Extract the (x, y) coordinate from the center of the cell holding the provided text.  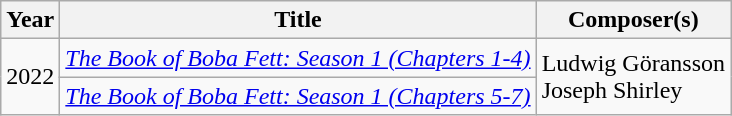
Ludwig GöranssonJoseph Shirley (633, 77)
Composer(s) (633, 20)
Title (298, 20)
2022 (30, 77)
Year (30, 20)
The Book of Boba Fett: Season 1 (Chapters 5-7) (298, 96)
The Book of Boba Fett: Season 1 (Chapters 1-4) (298, 58)
